Extract the (X, Y) coordinate from the center of the cell holding the provided text.  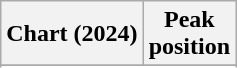
Chart (2024) (72, 34)
Peakposition (189, 34)
